Extract the (x, y) coordinate from the center of the cell holding the provided text.  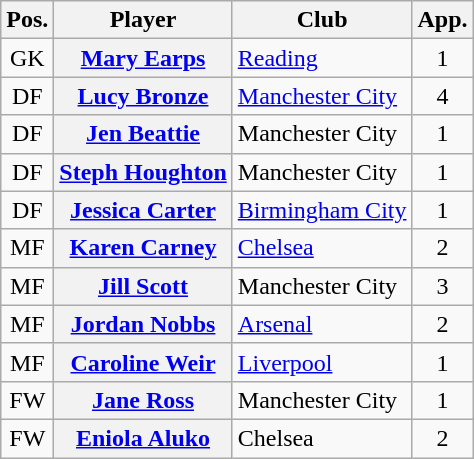
Steph Houghton (143, 172)
Jill Scott (143, 286)
Birmingham City (322, 210)
Eniola Aluko (143, 438)
Jen Beattie (143, 134)
Club (322, 20)
Karen Carney (143, 248)
Lucy Bronze (143, 96)
Caroline Weir (143, 362)
Mary Earps (143, 58)
Arsenal (322, 324)
Liverpool (322, 362)
4 (442, 96)
Jessica Carter (143, 210)
Jane Ross (143, 400)
App. (442, 20)
Jordan Nobbs (143, 324)
Reading (322, 58)
3 (442, 286)
Player (143, 20)
GK (28, 58)
Pos. (28, 20)
